Output the (x, y) coordinate of the center of the cell containing the given text.  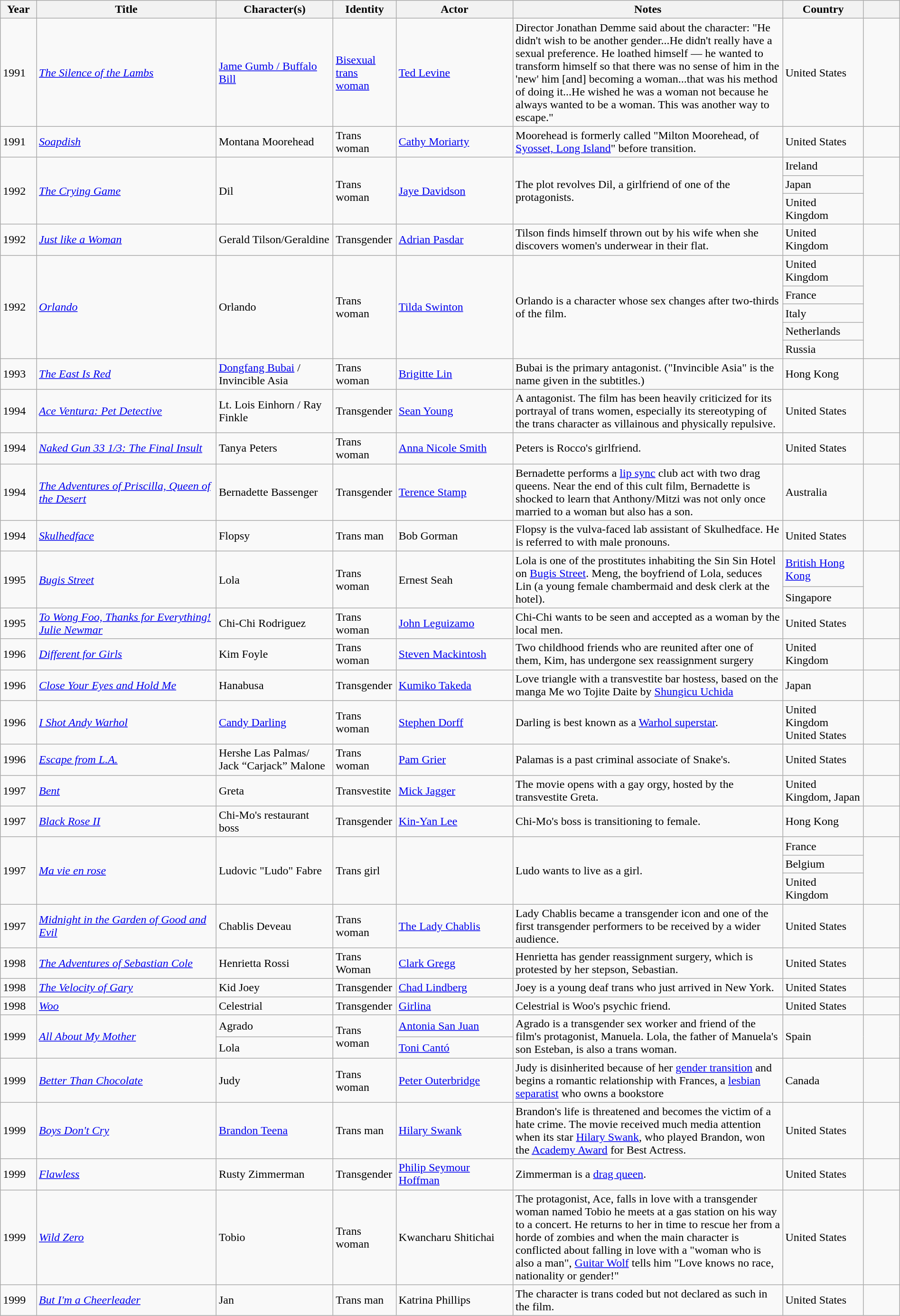
Clark Gregg (454, 963)
Judy is disinherited because of her gender transition and begins a romantic relationship with Frances, a lesbian separatist who owns a bookstore (648, 1080)
Canada (823, 1080)
Ted Levine (454, 72)
Character(s) (274, 9)
Love triangle with a transvestite bar hostess, based on the manga Me wo Tojite Daite by Shungicu Uchida (648, 685)
Girlina (454, 1006)
Bubai is the primary antagonist. ("Invincible Asia" is the name given in the subtitles.) (648, 373)
All About My Mother (126, 1037)
Tilson finds himself thrown out by his wife when she discovers women's underwear in their flat. (648, 239)
Two childhood friends who are reunited after one of them, Kim, has undergone sex reassignment surgery (648, 654)
Title (126, 9)
Close Your Eyes and Hold Me (126, 685)
Anna Nicole Smith (454, 448)
Ireland (823, 166)
Just like a Woman (126, 239)
Katrina Phillips (454, 1300)
Kumiko Takeda (454, 685)
Lady Chablis became a transgender icon and one of the first transgender performers to be received by a wider audience. (648, 926)
The character is trans coded but not declared as such in the film. (648, 1300)
Joey is a young deaf trans who just arrived in New York. (648, 988)
Bent (126, 790)
Lt. Lois Einhorn / Ray Finkle (274, 411)
Kin-Yan Lee (454, 822)
The Silence of the Lambs (126, 72)
Trans girl (365, 870)
The Lady Chablis (454, 926)
United Kingdom, Japan (823, 790)
Pam Grier (454, 760)
Henrietta Rossi (274, 963)
The East Is Red (126, 373)
Chad Lindberg (454, 988)
Chi-Mo's boss is transitioning to female. (648, 822)
Netherlands (823, 331)
Orlando is a character whose sex changes after two-thirds of the film. (648, 307)
Bernadette Bassenger (274, 492)
Henrietta has gender reassignment surgery, which is protested by her stepson, Sebastian. (648, 963)
Tilda Swinton (454, 307)
Chablis Deveau (274, 926)
Bugis Street (126, 579)
Trans Woman (365, 963)
Better Than Chocolate (126, 1080)
Escape from L.A. (126, 760)
Tobio (274, 1237)
Flopsy is the vulva-faced lab assistant of Skulhedface. He is referred to with male pronouns. (648, 536)
Stephen Dorff (454, 722)
Midnight in the Garden of Good and Evil (126, 926)
Ludovic "Ludo" Fabre (274, 870)
Ace Ventura: Pet Detective (126, 411)
The Adventures of Priscilla, Queen of the Desert (126, 492)
Identity (365, 9)
Brandon Teena (274, 1130)
The plot revolves Dil, a girlfriend of one of the protagonists. (648, 191)
Dongfang Bubai / Invincible Asia (274, 373)
Tanya Peters (274, 448)
Australia (823, 492)
Palamas is a past criminal associate of Snake's. (648, 760)
Bob Gorman (454, 536)
Flawless (126, 1174)
Zimmerman is a drag queen. (648, 1174)
Year (19, 9)
Skulhedface (126, 536)
Actor (454, 9)
But I'm a Cheerleader (126, 1300)
Agrado is a transgender sex worker and friend of the film's protagonist, Manuela. Lola, the father of Manuela's son Esteban, is also a trans woman. (648, 1037)
Judy (274, 1080)
Dil (274, 191)
Philip Seymour Hoffman (454, 1174)
Country (823, 9)
Boys Don't Cry (126, 1130)
Chi-Chi Rodriguez (274, 623)
Candy Darling (274, 722)
Chi-Mo's restaurant boss (274, 822)
The Adventures of Sebastian Cole (126, 963)
Flopsy (274, 536)
Cathy Moriarty (454, 142)
Rusty Zimmerman (274, 1174)
Terence Stamp (454, 492)
Mick Jagger (454, 790)
Belgium (823, 864)
Sean Young (454, 411)
British Hong Kong (823, 569)
Woo (126, 1006)
Jame Gumb / Buffalo Bill (274, 72)
Montana Moorehead (274, 142)
Toni Cantó (454, 1048)
Italy (823, 313)
Jan (274, 1300)
Hanabusa (274, 685)
Celestrial (274, 1006)
Brigitte Lin (454, 373)
Spain (823, 1037)
Russia (823, 349)
Peters is Rocco's girlfriend. (648, 448)
Wild Zero (126, 1237)
Different for Girls (126, 654)
Hershe Las Palmas/ Jack “Carjack” Malone (274, 760)
Ludo wants to live as a girl. (648, 870)
Singapore (823, 597)
To Wong Foo, Thanks for Everything! Julie Newmar (126, 623)
Darling is best known as a Warhol superstar. (648, 722)
Ma vie en rose (126, 870)
Kwancharu Shitichai (454, 1237)
Hilary Swank (454, 1130)
Kim Foyle (274, 654)
Ernest Seah (454, 579)
Bisexual trans woman (365, 72)
Notes (648, 9)
Celestrial is Woo's psychic friend. (648, 1006)
Agrado (274, 1026)
I Shot Andy Warhol (126, 722)
United KingdomUnited States (823, 722)
Steven Mackintosh (454, 654)
The Crying Game (126, 191)
Peter Outerbridge (454, 1080)
Soapdish (126, 142)
Moorehead is formerly called "Milton Moorehead, of Syosset, Long Island" before transition. (648, 142)
Chi-Chi wants to be seen and accepted as a woman by the local men. (648, 623)
The Velocity of Gary (126, 988)
Naked Gun 33 1/3: The Final Insult (126, 448)
Adrian Pasdar (454, 239)
Antonia San Juan (454, 1026)
Greta (274, 790)
Jaye Davidson (454, 191)
Transvestite (365, 790)
Black Rose II (126, 822)
Kid Joey (274, 988)
John Leguizamo (454, 623)
Gerald Tilson/Geraldine (274, 239)
1993 (19, 373)
The movie opens with a gay orgy, hosted by the transvestite Greta. (648, 790)
